Find where the given text appears and provide that cell's center as (x, y) coordinate. 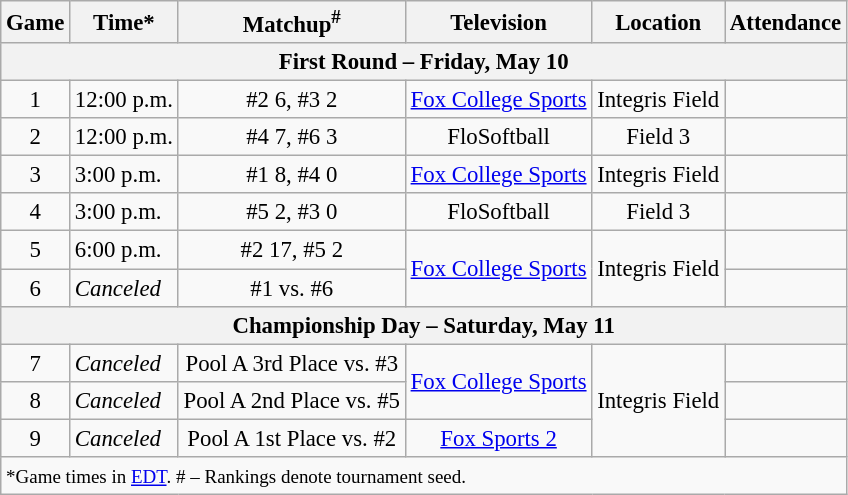
Matchup# (292, 22)
2 (36, 137)
#1 8, #4 0 (292, 175)
#5 2, #3 0 (292, 213)
Pool A 2nd Place vs. #5 (292, 400)
*Game times in EDT. # – Rankings denote tournament seed. (424, 476)
#2 17, #5 2 (292, 250)
8 (36, 400)
7 (36, 363)
Location (658, 22)
Championship Day – Saturday, May 11 (424, 325)
5 (36, 250)
1 (36, 100)
Game (36, 22)
6:00 p.m. (124, 250)
Pool A 3rd Place vs. #3 (292, 363)
Attendance (786, 22)
Time* (124, 22)
Fox Sports 2 (498, 438)
First Round – Friday, May 10 (424, 62)
#1 vs. #6 (292, 288)
6 (36, 288)
3 (36, 175)
4 (36, 213)
9 (36, 438)
Television (498, 22)
Pool A 1st Place vs. #2 (292, 438)
#4 7, #6 3 (292, 137)
#2 6, #3 2 (292, 100)
